Locate the cell with the specified text and output its [x, y] center coordinate. 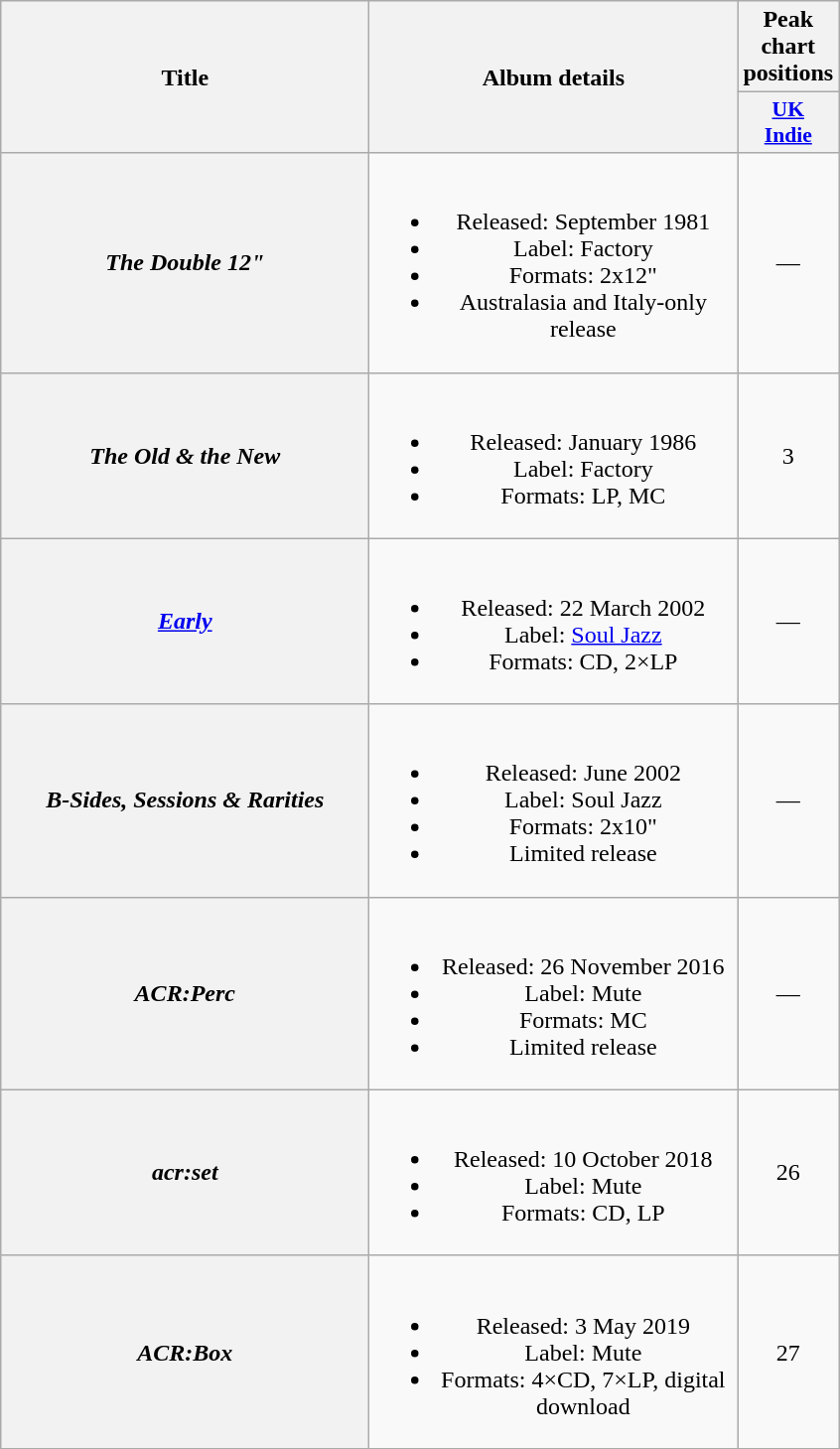
Released: January 1986Label: FactoryFormats: LP, MC [554, 455]
Released: 10 October 2018Label: MuteFormats: CD, LP [554, 1172]
ACR:Perc [185, 993]
Released: June 2002Label: Soul JazzFormats: 2x10"Limited release [554, 800]
The Double 12" [185, 262]
26 [788, 1172]
Released: 3 May 2019Label: MuteFormats: 4×CD, 7×LP, digital download [554, 1352]
Album details [554, 77]
3 [788, 455]
Released: September 1981Label: FactoryFormats: 2x12"Australasia and Italy-only release [554, 262]
Early [185, 622]
Released: 22 March 2002Label: Soul JazzFormats: CD, 2×LP [554, 622]
Peak chart positions [788, 47]
Released: 26 November 2016Label: MuteFormats: MCLimited release [554, 993]
27 [788, 1352]
B-Sides, Sessions & Rarities [185, 800]
Title [185, 77]
UKIndie [788, 123]
ACR:Box [185, 1352]
The Old & the New [185, 455]
acr:set [185, 1172]
